Detect which cell encompasses the target text, then output its (X, Y) center coordinate. 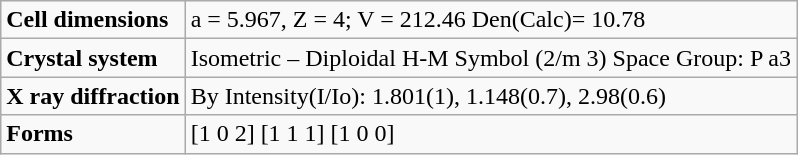
Crystal system (93, 58)
Isometric – Diploidal H-M Symbol (2/m 3) Space Group: P a3 (490, 58)
X ray diffraction (93, 96)
Forms (93, 134)
a = 5.967, Z = 4; V = 212.46 Den(Calc)= 10.78 (490, 20)
[1 0 2] [1 1 1] [1 0 0] (490, 134)
By Intensity(I/Io): 1.801(1), 1.148(0.7), 2.98(0.6) (490, 96)
Cell dimensions (93, 20)
